From the cell containing the given text, extract its center point as [X, Y] coordinate. 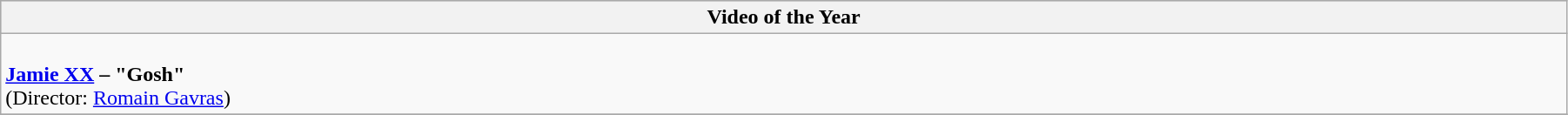
Video of the Year [784, 17]
Jamie XX – "Gosh" (Director: Romain Gavras) [784, 74]
